Provide the (x, y) coordinate of the cell's center where the given text is located.  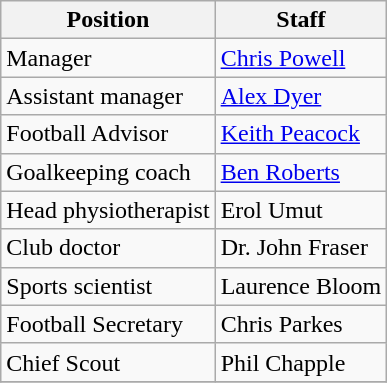
Head physiotherapist (108, 210)
Goalkeeping coach (108, 172)
Sports scientist (108, 286)
Ben Roberts (301, 172)
Staff (301, 20)
Club doctor (108, 248)
Football Advisor (108, 134)
Football Secretary (108, 324)
Erol Umut (301, 210)
Manager (108, 58)
Position (108, 20)
Alex Dyer (301, 96)
Phil Chapple (301, 362)
Dr. John Fraser (301, 248)
Laurence Bloom (301, 286)
Chris Parkes (301, 324)
Assistant manager (108, 96)
Chris Powell (301, 58)
Chief Scout (108, 362)
Keith Peacock (301, 134)
